Capture the cell that displays the provided text and extract its (x, y) central coordinate. 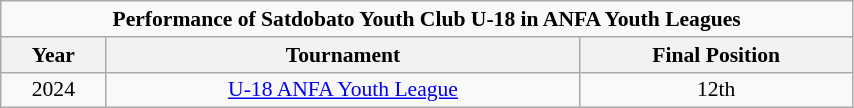
Performance of Satdobato Youth Club U-18 in ANFA Youth Leagues (427, 19)
Final Position (716, 55)
2024 (54, 90)
U-18 ANFA Youth League (343, 90)
12th (716, 90)
Tournament (343, 55)
Year (54, 55)
